Scan for the cell matching the given text and deliver its (X, Y) coordinate at center. 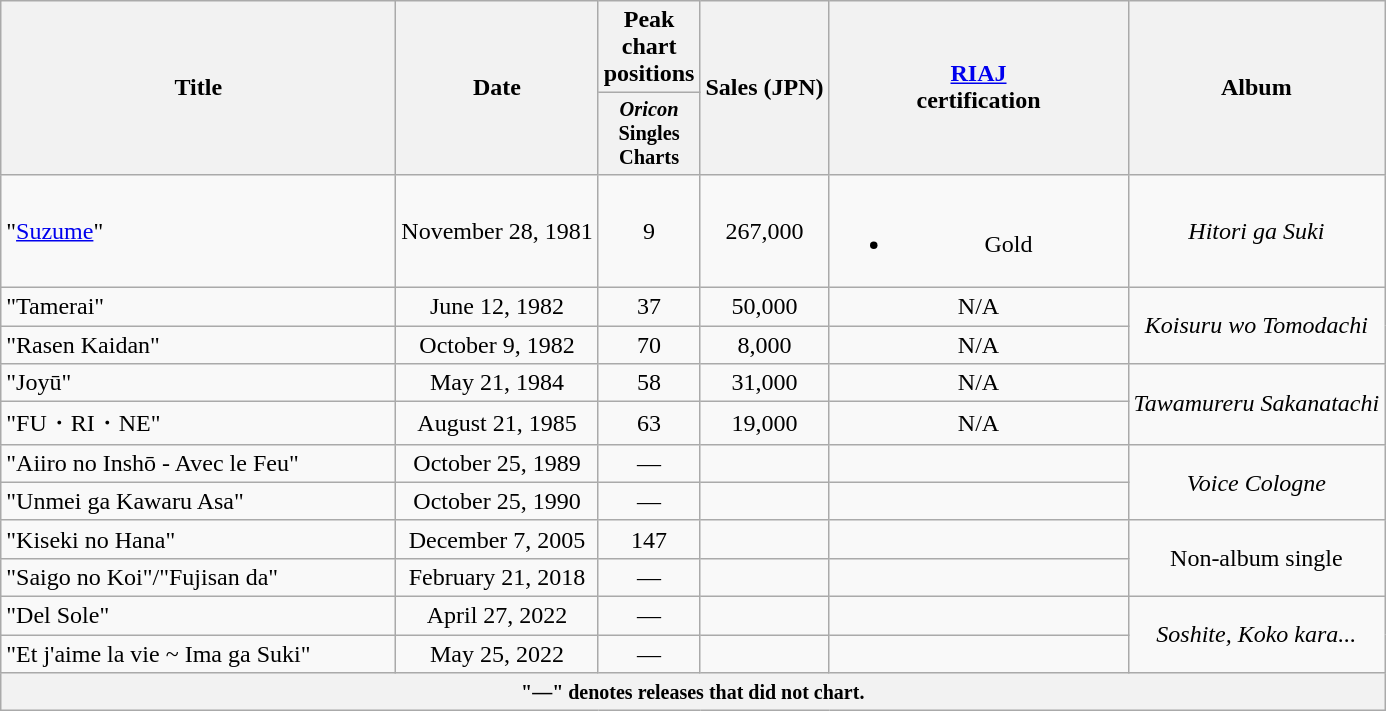
May 21, 1984 (497, 383)
Tawamureru Sakanatachi (1256, 404)
Hitori ga Suki (1256, 230)
October 9, 1982 (497, 345)
Peak chart positions (649, 47)
December 7, 2005 (497, 539)
April 27, 2022 (497, 616)
9 (649, 230)
"Rasen Kaidan" (198, 345)
70 (649, 345)
"Del Sole" (198, 616)
August 21, 1985 (497, 424)
October 25, 1990 (497, 501)
Oricon Singles Charts (649, 134)
Album (1256, 88)
"Tamerai" (198, 307)
June 12, 1982 (497, 307)
37 (649, 307)
"—" denotes releases that did not chart. (693, 692)
November 28, 1981 (497, 230)
"Suzume" (198, 230)
147 (649, 539)
50,000 (764, 307)
Date (497, 88)
Title (198, 88)
"Saigo no Koi"/"Fujisan da" (198, 577)
19,000 (764, 424)
63 (649, 424)
"Unmei ga Kawaru Asa" (198, 501)
May 25, 2022 (497, 654)
RIAJcertification (978, 88)
Soshite, Koko kara... (1256, 635)
"Aiiro no Inshō - Avec le Feu" (198, 463)
58 (649, 383)
"Et j'aime la vie ~ Ima ga Suki" (198, 654)
Koisuru wo Tomodachi (1256, 326)
Non-album single (1256, 558)
October 25, 1989 (497, 463)
267,000 (764, 230)
February 21, 2018 (497, 577)
"FU・RI・NE" (198, 424)
Voice Cologne (1256, 482)
"Joyū" (198, 383)
8,000 (764, 345)
"Kiseki no Hana" (198, 539)
Gold (978, 230)
31,000 (764, 383)
Sales (JPN) (764, 88)
